From the cell containing the given text, extract its center point as (X, Y) coordinate. 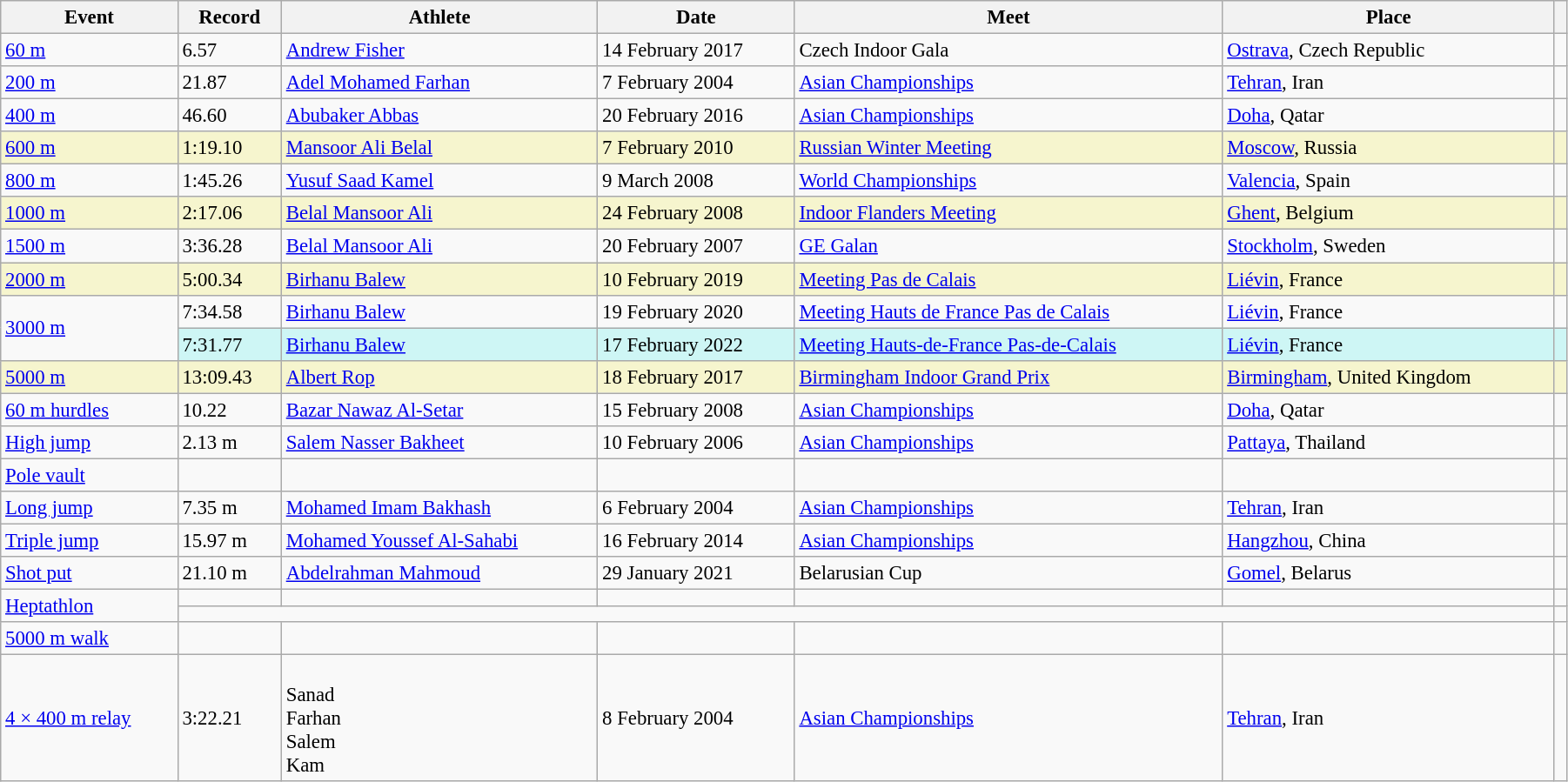
Gomel, Belarus (1389, 573)
13:09.43 (230, 377)
7.35 m (230, 508)
3:36.28 (230, 246)
1:45.26 (230, 181)
10.22 (230, 410)
Salem Nasser Bakheet (439, 443)
3000 m (89, 327)
24 February 2008 (696, 213)
1500 m (89, 246)
15 February 2008 (696, 410)
60 m (89, 50)
Event (89, 17)
20 February 2016 (696, 116)
1000 m (89, 213)
6.57 (230, 50)
Adel Mohamed Farhan (439, 83)
Meet (1008, 17)
7 February 2004 (696, 83)
3:22.21 (230, 719)
6 February 2004 (696, 508)
Mohamed Youssef Al-Sahabi (439, 540)
Valencia, Spain (1389, 181)
16 February 2014 (696, 540)
46.60 (230, 116)
High jump (89, 443)
Belarusian Cup (1008, 573)
7 February 2010 (696, 148)
Stockholm, Sweden (1389, 246)
2.13 m (230, 443)
Pattaya, Thailand (1389, 443)
Birmingham Indoor Grand Prix (1008, 377)
200 m (89, 83)
7:34.58 (230, 311)
Shot put (89, 573)
Hangzhou, China (1389, 540)
Long jump (89, 508)
Russian Winter Meeting (1008, 148)
SanadFarhanSalemKam (439, 719)
400 m (89, 116)
2000 m (89, 279)
14 February 2017 (696, 50)
21.10 m (230, 573)
1:19.10 (230, 148)
5000 m walk (89, 638)
2:17.06 (230, 213)
60 m hurdles (89, 410)
Heptathlon (89, 606)
Mohamed Imam Bakhash (439, 508)
18 February 2017 (696, 377)
600 m (89, 148)
Andrew Fisher (439, 50)
Ostrava, Czech Republic (1389, 50)
4 × 400 m relay (89, 719)
Ghent, Belgium (1389, 213)
7:31.77 (230, 344)
19 February 2020 (696, 311)
Pole vault (89, 475)
Date (696, 17)
Czech Indoor Gala (1008, 50)
800 m (89, 181)
Mansoor Ali Belal (439, 148)
Abdelrahman Mahmoud (439, 573)
29 January 2021 (696, 573)
Triple jump (89, 540)
Yusuf Saad Kamel (439, 181)
9 March 2008 (696, 181)
Albert Rop (439, 377)
Record (230, 17)
Meeting Pas de Calais (1008, 279)
Moscow, Russia (1389, 148)
GE Galan (1008, 246)
20 February 2007 (696, 246)
5:00.34 (230, 279)
Place (1389, 17)
15.97 m (230, 540)
5000 m (89, 377)
Abubaker Abbas (439, 116)
Indoor Flanders Meeting (1008, 213)
Meeting Hauts-de-France Pas-de-Calais (1008, 344)
17 February 2022 (696, 344)
10 February 2019 (696, 279)
Bazar Nawaz Al-Setar (439, 410)
Athlete (439, 17)
21.87 (230, 83)
8 February 2004 (696, 719)
World Championships (1008, 181)
Meeting Hauts de France Pas de Calais (1008, 311)
Birmingham, United Kingdom (1389, 377)
10 February 2006 (696, 443)
